Pinpoint the cell where the given text exists, returning its [X, Y] midpoint coordinate. 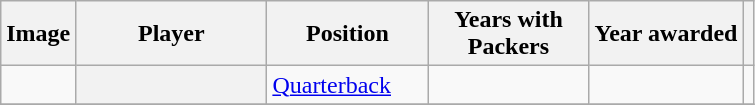
Image [38, 34]
Year awarded [666, 34]
Player [172, 34]
Quarterback [348, 85]
Years with Packers [508, 34]
Position [348, 34]
